Locate the cell with the specified text and output its (x, y) center coordinate. 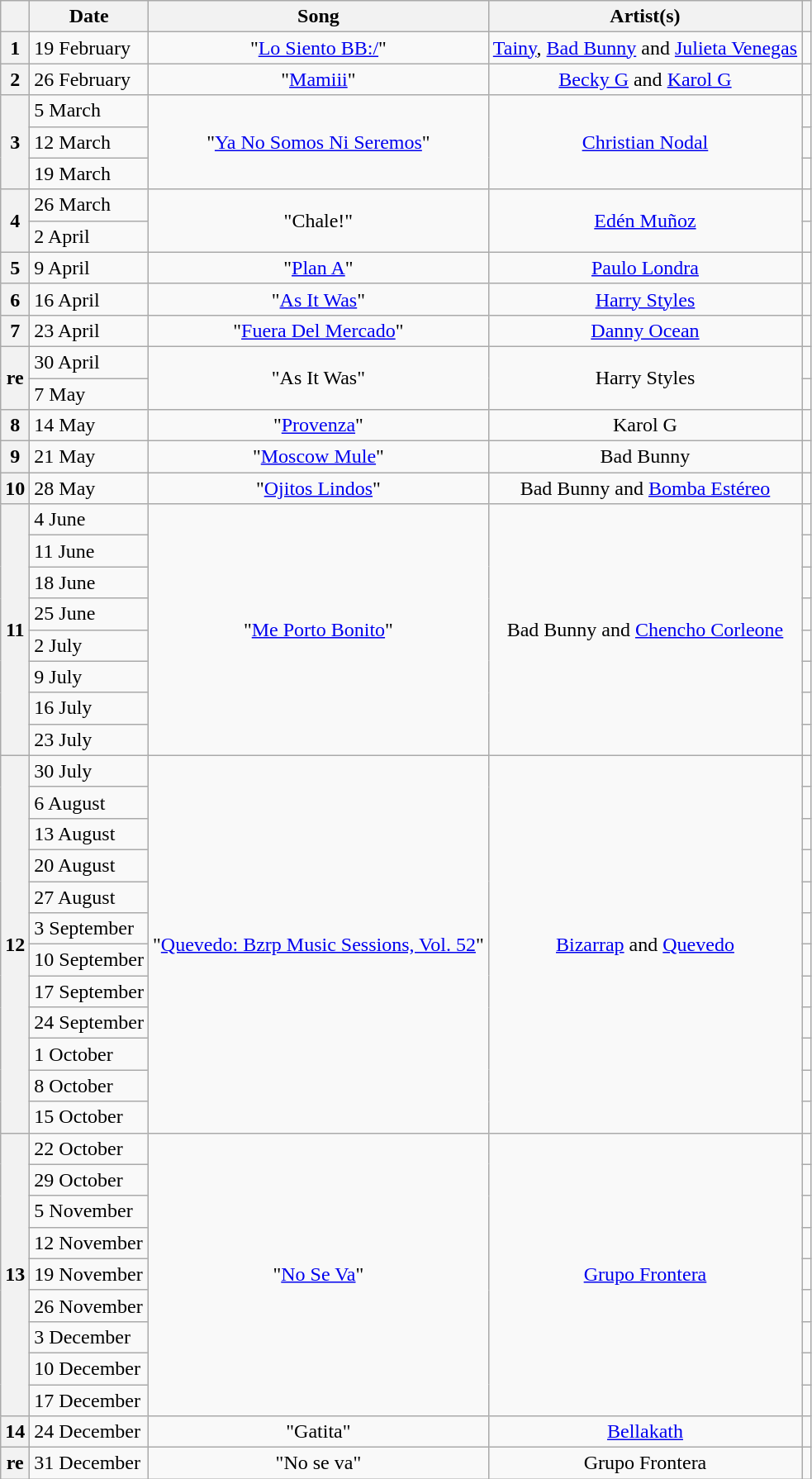
"Fuera Del Mercado" (319, 331)
7 May (89, 394)
"Gatita" (319, 1432)
19 February (89, 48)
"Lo Siento BB:/" (319, 48)
Date (89, 17)
9 July (89, 677)
23 July (89, 739)
4 June (89, 520)
20 August (89, 865)
26 March (89, 205)
Artist(s) (644, 17)
6 August (89, 802)
5 (15, 268)
31 December (89, 1463)
Paulo Londra (644, 268)
13 August (89, 834)
30 July (89, 771)
Bad Bunny and Chencho Corleone (644, 630)
Bad Bunny and Bomba Estéreo (644, 488)
29 October (89, 1180)
14 (15, 1432)
2 April (89, 236)
"Moscow Mule" (319, 457)
"Quevedo: Bzrp Music Sessions, Vol. 52" (319, 944)
Karol G (644, 426)
19 March (89, 174)
"No se va" (319, 1463)
24 December (89, 1432)
8 October (89, 1086)
12 (15, 944)
14 May (89, 426)
"Ya No Somos Ni Seremos" (319, 142)
Becky G and Karol G (644, 79)
3 (15, 142)
27 August (89, 896)
Bad Bunny (644, 457)
Edén Muñoz (644, 221)
11 (15, 630)
19 November (89, 1274)
5 November (89, 1211)
"Mamiii" (319, 79)
24 September (89, 1023)
"Ojitos Lindos" (319, 488)
28 May (89, 488)
1 (15, 48)
17 December (89, 1401)
10 December (89, 1368)
26 February (89, 79)
17 September (89, 992)
22 October (89, 1148)
30 April (89, 362)
Song (319, 17)
9 (15, 457)
Bizarrap and Quevedo (644, 944)
16 April (89, 299)
13 (15, 1274)
Bellakath (644, 1432)
7 (15, 331)
"Plan A" (319, 268)
4 (15, 221)
12 March (89, 142)
21 May (89, 457)
"Me Porto Bonito" (319, 630)
2 (15, 79)
3 December (89, 1337)
1 October (89, 1054)
10 (15, 488)
18 June (89, 583)
10 September (89, 960)
5 March (89, 111)
Tainy, Bad Bunny and Julieta Venegas (644, 48)
8 (15, 426)
3 September (89, 929)
"No Se Va" (319, 1274)
2 July (89, 645)
"Provenza" (319, 426)
15 October (89, 1117)
12 November (89, 1243)
25 June (89, 614)
6 (15, 299)
26 November (89, 1305)
9 April (89, 268)
Danny Ocean (644, 331)
"Chale!" (319, 221)
16 July (89, 708)
Christian Nodal (644, 142)
23 April (89, 331)
11 June (89, 551)
